Output the (x, y) coordinate of the center of the cell containing the given text.  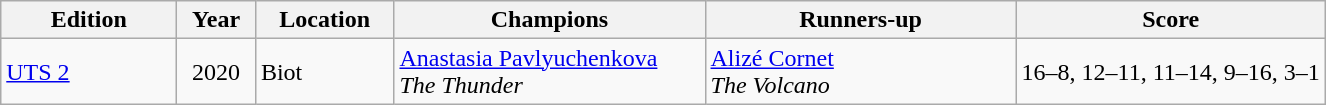
16–8, 12–11, 11–14, 9–16, 3–1 (1170, 72)
Location (324, 20)
Champions (550, 20)
2020 (216, 72)
Runners-up (860, 20)
UTS 2 (89, 72)
Alizé CornetThe Volcano (860, 72)
Year (216, 20)
Score (1170, 20)
Edition (89, 20)
Biot (324, 72)
Anastasia PavlyuchenkovaThe Thunder (550, 72)
